Output the (x, y) coordinate of the center of the cell containing the given text.  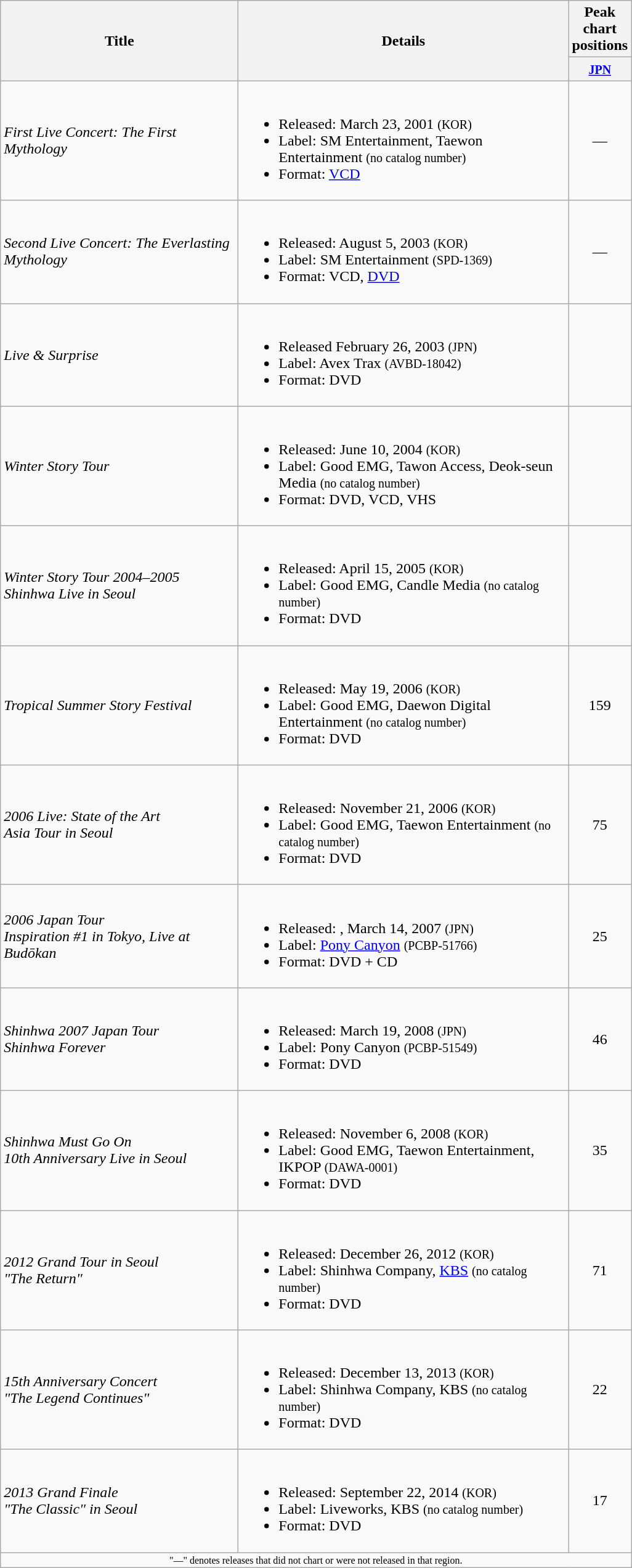
35 (600, 1150)
Winter Story Tour (120, 466)
Released: November 6, 2008 (KOR)Label: Good EMG, Taewon Entertainment, IKPOP (DAWA-0001)Format: DVD (403, 1150)
JPN (600, 69)
Released: March 23, 2001 (KOR)Label: SM Entertainment, Taewon Entertainment (no catalog number)Format: VCD (403, 141)
Peak chartpositions (600, 29)
Shinhwa 2007 Japan TourShinhwa Forever (120, 1039)
Released: May 19, 2006 (KOR)Label: Good EMG, Daewon Digital Entertainment (no catalog number)Format: DVD (403, 705)
15th Anniversary Concert"The Legend Continues" (120, 1390)
46 (600, 1039)
Released: December 13, 2013 (KOR)Label: Shinhwa Company, KBS (no catalog number)Format: DVD (403, 1390)
25 (600, 936)
Released: November 21, 2006 (KOR)Label: Good EMG, Taewon Entertainment (no catalog number)Format: DVD (403, 825)
22 (600, 1390)
Winter Story Tour 2004–2005Shinhwa Live in Seoul (120, 586)
71 (600, 1270)
Live & Surprise (120, 355)
Released: March 19, 2008 (JPN)Label: Pony Canyon (PCBP-51549)Format: DVD (403, 1039)
Details (403, 41)
First Live Concert: The First Mythology (120, 141)
75 (600, 825)
2012 Grand Tour in Seoul"The Return" (120, 1270)
Shinhwa Must Go On10th Anniversary Live in Seoul (120, 1150)
Title (120, 41)
2006 Japan TourInspiration #1 in Tokyo, Live at Budōkan (120, 936)
Released: December 26, 2012 (KOR)Label: Shinhwa Company, KBS (no catalog number)Format: DVD (403, 1270)
2006 Live: State of the ArtAsia Tour in Seoul (120, 825)
Released February 26, 2003 (JPN)Label: Avex Trax (AVBD-18042)Format: DVD (403, 355)
159 (600, 705)
Released: June 10, 2004 (KOR)Label: Good EMG, Tawon Access, Deok-seun Media (no catalog number)Format: DVD, VCD, VHS (403, 466)
17 (600, 1501)
Released: August 5, 2003 (KOR)Label: SM Entertainment (SPD-1369)Format: VCD, DVD (403, 251)
Tropical Summer Story Festival (120, 705)
Second Live Concert: The Everlasting Mythology (120, 251)
2013 Grand Finale"The Classic" in Seoul (120, 1501)
Released: , March 14, 2007 (JPN)Label: Pony Canyon (PCBP-51766)Format: DVD + CD (403, 936)
Released: September 22, 2014 (KOR)Label: Liveworks, KBS (no catalog number)Format: DVD (403, 1501)
Released: April 15, 2005 (KOR)Label: Good EMG, Candle Media (no catalog number)Format: DVD (403, 586)
"—" denotes releases that did not chart or were not released in that region. (316, 1560)
